Return [x, y] of the center of cell containing provided text 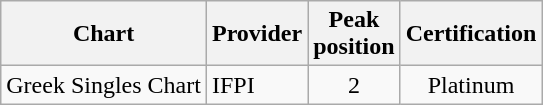
Greek Singles Chart [104, 85]
Certification [471, 34]
Provider [256, 34]
Peakposition [354, 34]
Chart [104, 34]
2 [354, 85]
IFPI [256, 85]
Platinum [471, 85]
